Detect which cell encompasses the target text, then output its [X, Y] center coordinate. 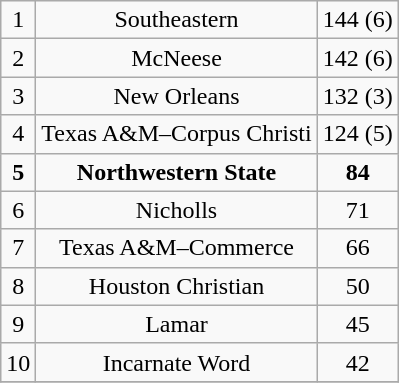
7 [18, 248]
Nicholls [176, 210]
Texas A&M–Corpus Christi [176, 134]
1 [18, 20]
144 (6) [358, 20]
3 [18, 96]
Southeastern [176, 20]
4 [18, 134]
Lamar [176, 324]
Texas A&M–Commerce [176, 248]
9 [18, 324]
2 [18, 58]
5 [18, 172]
McNeese [176, 58]
84 [358, 172]
132 (3) [358, 96]
New Orleans [176, 96]
Northwestern State [176, 172]
10 [18, 362]
66 [358, 248]
8 [18, 286]
Incarnate Word [176, 362]
50 [358, 286]
42 [358, 362]
142 (6) [358, 58]
Houston Christian [176, 286]
6 [18, 210]
71 [358, 210]
45 [358, 324]
124 (5) [358, 134]
